Output the [X, Y] coordinate of the center of the cell containing the given text.  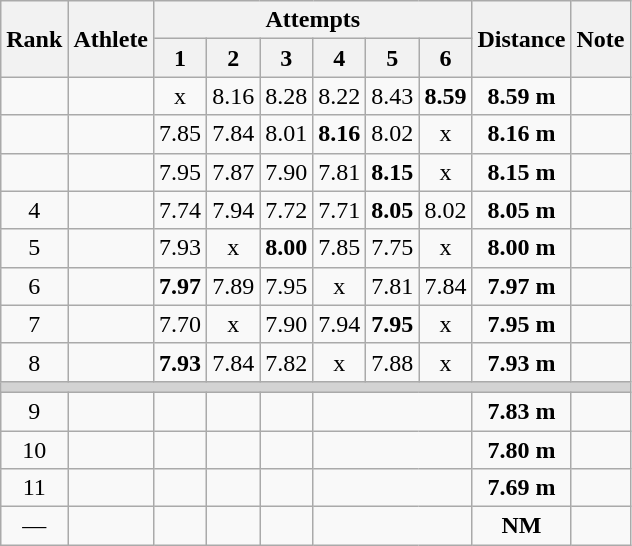
Rank [34, 39]
8.00 [286, 248]
Attempts [313, 20]
7 [34, 324]
8.05 [392, 210]
8.22 [340, 96]
Athlete [111, 39]
9 [34, 411]
7.89 [234, 286]
7.71 [340, 210]
Distance [522, 39]
8.43 [392, 96]
1 [180, 58]
8.05 m [522, 210]
8.59 [446, 96]
7.80 m [522, 449]
7.72 [286, 210]
7.87 [234, 172]
2 [234, 58]
3 [286, 58]
8.00 m [522, 248]
7.95 m [522, 324]
7.69 m [522, 488]
7.83 m [522, 411]
10 [34, 449]
8.15 m [522, 172]
7.97 m [522, 286]
8.59 m [522, 96]
8.16 m [522, 134]
8 [34, 362]
NM [522, 526]
7.88 [392, 362]
7.75 [392, 248]
8.28 [286, 96]
7.82 [286, 362]
7.93 m [522, 362]
8.15 [392, 172]
8.01 [286, 134]
7.97 [180, 286]
7.74 [180, 210]
11 [34, 488]
Note [600, 39]
7.70 [180, 324]
— [34, 526]
